Locate the cell with the specified text and output its [X, Y] center coordinate. 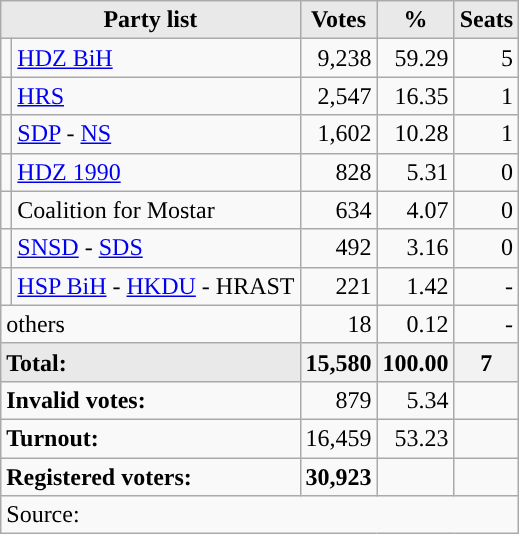
Votes [338, 20]
Total: [150, 362]
59.29 [416, 58]
3.16 [416, 248]
Source: [260, 515]
53.23 [416, 438]
1.42 [416, 286]
16.35 [416, 96]
1,602 [338, 134]
9,238 [338, 58]
634 [338, 210]
5.34 [416, 400]
4.07 [416, 210]
221 [338, 286]
15,580 [338, 362]
Coalition for Mostar [156, 210]
HDZ BiH [156, 58]
HDZ 1990 [156, 172]
879 [338, 400]
16,459 [338, 438]
828 [338, 172]
Turnout: [150, 438]
Invalid votes: [150, 400]
Registered voters: [150, 477]
2,547 [338, 96]
7 [486, 362]
SDP - NS [156, 134]
HRS [156, 96]
10.28 [416, 134]
Party list [150, 20]
30,923 [338, 477]
100.00 [416, 362]
HSP BiH - HKDU - HRAST [156, 286]
0.12 [416, 324]
Seats [486, 20]
18 [338, 324]
SNSD - SDS [156, 248]
% [416, 20]
5.31 [416, 172]
5 [486, 58]
492 [338, 248]
others [150, 324]
